From the cell containing the given text, extract its center point as (X, Y) coordinate. 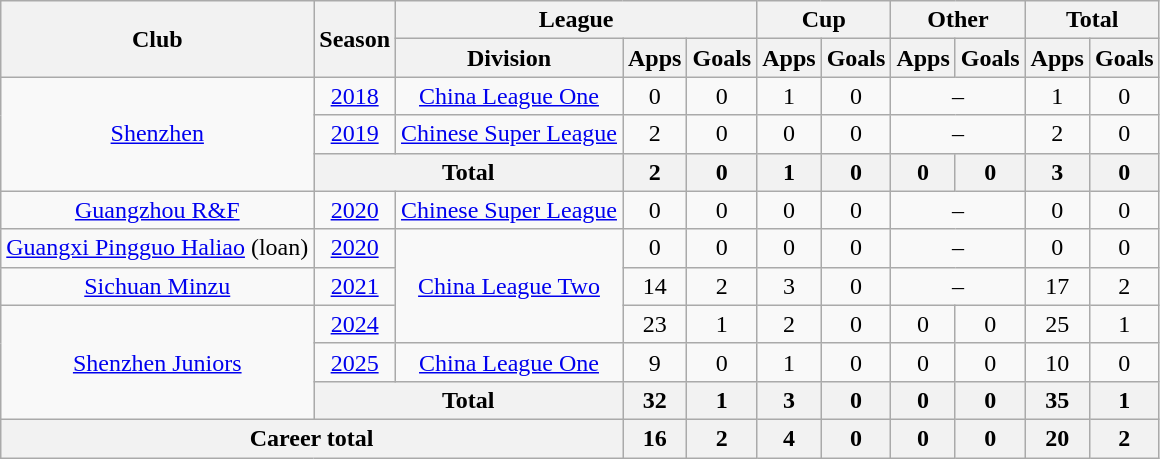
Division (510, 58)
14 (654, 286)
16 (654, 438)
25 (1057, 324)
Shenzhen (158, 134)
2018 (355, 96)
2025 (355, 362)
4 (789, 438)
Shenzhen Juniors (158, 362)
10 (1057, 362)
9 (654, 362)
23 (654, 324)
17 (1057, 286)
Career total (312, 438)
Cup (824, 20)
2019 (355, 134)
Club (158, 39)
2024 (355, 324)
League (576, 20)
20 (1057, 438)
Season (355, 39)
32 (654, 400)
Sichuan Minzu (158, 286)
China League Two (510, 286)
35 (1057, 400)
Other (958, 20)
Guangzhou R&F (158, 210)
Guangxi Pingguo Haliao (loan) (158, 248)
2021 (355, 286)
